Provide the (X, Y) coordinate of the cell's center where the given text is located.  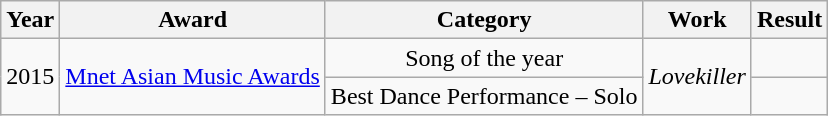
Result (789, 20)
Category (484, 20)
Year (30, 20)
2015 (30, 77)
Best Dance Performance – Solo (484, 96)
Work (697, 20)
Mnet Asian Music Awards (193, 77)
Award (193, 20)
Song of the year (484, 58)
Lovekiller (697, 77)
